Output the (x, y) coordinate of the center of the cell containing the given text.  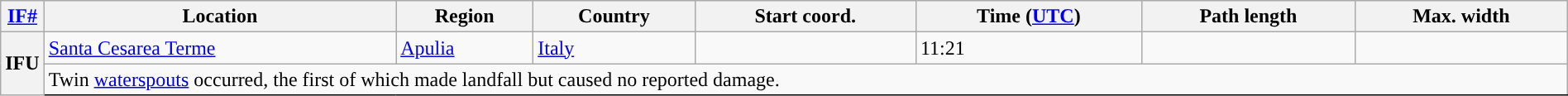
Region (465, 17)
Location (220, 17)
Twin waterspouts occurred, the first of which made landfall but caused no reported damage. (806, 79)
Country (614, 17)
IF# (22, 17)
Max. width (1460, 17)
11:21 (1029, 48)
Time (UTC) (1029, 17)
Italy (614, 48)
Path length (1248, 17)
Santa Cesarea Terme (220, 48)
Apulia (465, 48)
IFU (22, 64)
Start coord. (806, 17)
